Extract the (X, Y) coordinate from the center of the cell holding the provided text.  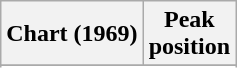
Chart (1969) (72, 34)
Peakposition (189, 34)
